Pinpoint the cell where the given text exists, returning its [X, Y] midpoint coordinate. 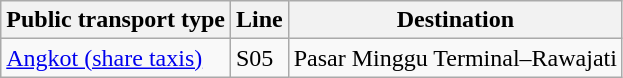
S05 [259, 58]
Angkot (share taxis) [116, 58]
Public transport type [116, 20]
Pasar Minggu Terminal–Rawajati [455, 58]
Line [259, 20]
Destination [455, 20]
